Extract the (X, Y) coordinate from the center of the cell holding the provided text.  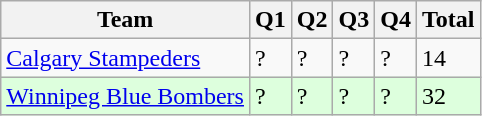
14 (448, 58)
Total (448, 20)
Q1 (270, 20)
Calgary Stampeders (126, 58)
Q4 (396, 20)
Winnipeg Blue Bombers (126, 96)
Q3 (354, 20)
Team (126, 20)
32 (448, 96)
Q2 (312, 20)
